For the text-containing cell, return its midpoint in (X, Y) coordinate format. 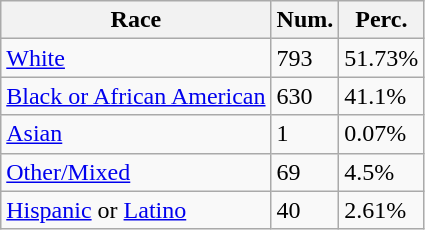
1 (305, 134)
Other/Mixed (136, 172)
51.73% (382, 58)
2.61% (382, 210)
0.07% (382, 134)
40 (305, 210)
41.1% (382, 96)
Asian (136, 134)
Perc. (382, 20)
Black or African American (136, 96)
Race (136, 20)
4.5% (382, 172)
White (136, 58)
Hispanic or Latino (136, 210)
630 (305, 96)
69 (305, 172)
793 (305, 58)
Num. (305, 20)
